Detect which cell encompasses the target text, then output its [x, y] center coordinate. 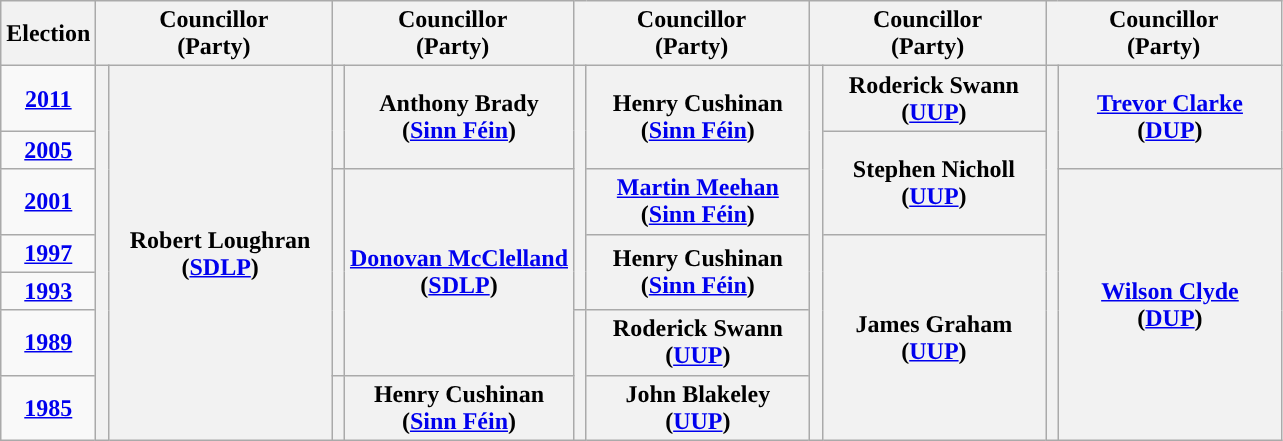
Stephen Nicholl (UUP) [934, 182]
Wilson Clyde (DUP) [1170, 304]
2011 [48, 98]
1989 [48, 342]
2001 [48, 202]
John Blakeley (UUP) [698, 408]
Election [48, 34]
Donovan McClelland (SDLP) [458, 272]
James Graham (UUP) [934, 337]
Martin Meehan (Sinn Féin) [698, 202]
Robert Loughran (SDLP) [220, 253]
1985 [48, 408]
1997 [48, 253]
2005 [48, 150]
Anthony Brady (Sinn Féin) [458, 118]
Trevor Clarke (DUP) [1170, 118]
1993 [48, 291]
